Output the (X, Y) coordinate of the center of the cell containing the given text.  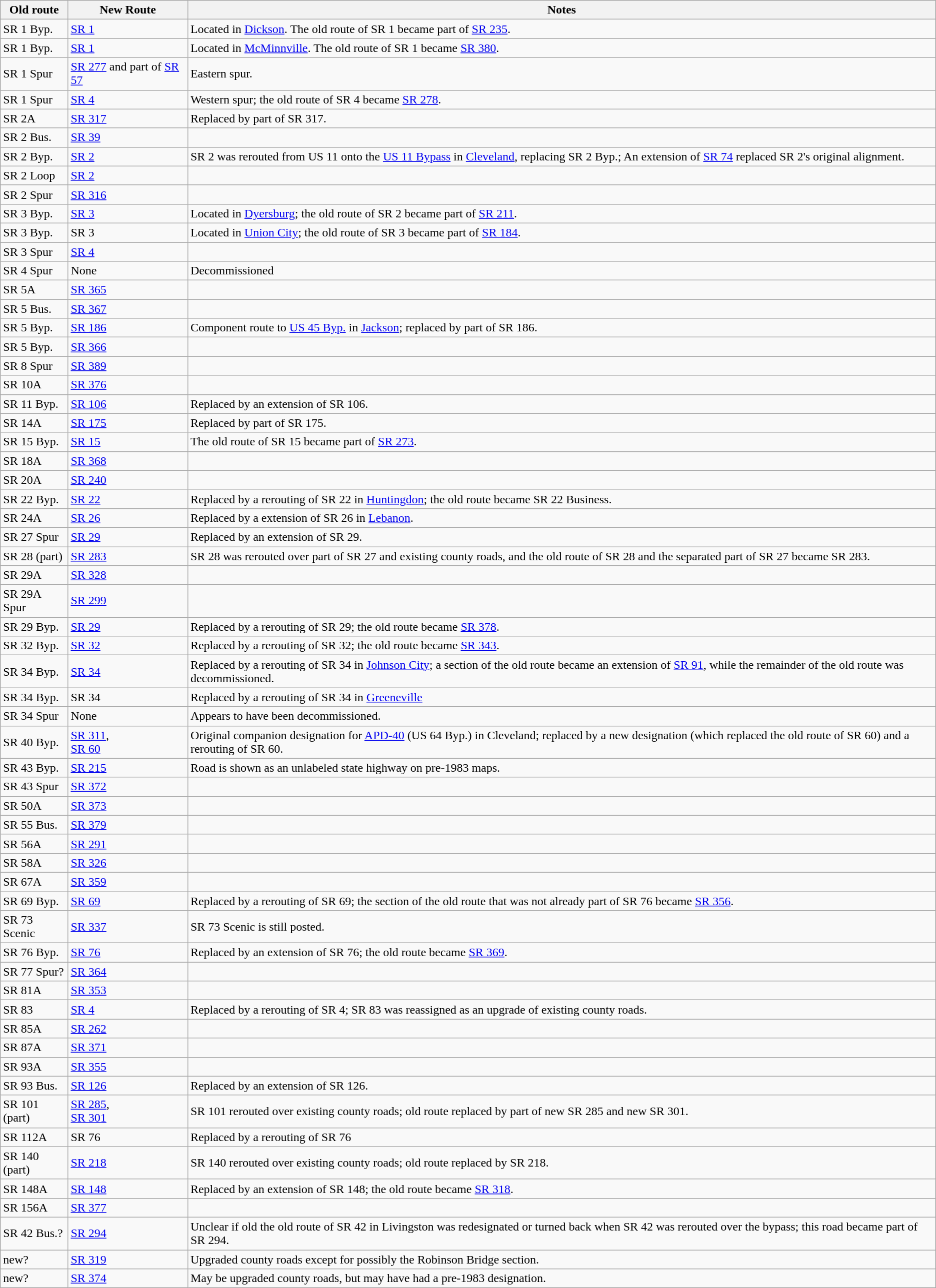
SR 93 Bus. (34, 1086)
SR 43 Spur (34, 787)
SR 22 (128, 499)
SR 83 (34, 1010)
SR 376 (128, 385)
SR 379 (128, 825)
SR 277 and part of SR 57 (128, 74)
SR 328 (128, 575)
Located in McMinnville. The old route of SR 1 became SR 380. (561, 48)
The old route of SR 15 became part of SR 273. (561, 442)
SR 101 rerouted over existing county roads; old route replaced by part of new SR 285 and new SR 301. (561, 1112)
SR 40 Byp. (34, 742)
SR 10A (34, 385)
SR 355 (128, 1067)
SR 27 Spur (34, 537)
SR 50A (34, 806)
SR 20A (34, 480)
SR 24A (34, 518)
SR 2 Spur (34, 194)
Replaced by a extension of SR 26 in Lebanon. (561, 518)
SR 2 Byp. (34, 156)
SR 140 (part) (34, 1163)
SR 11 Byp. (34, 404)
SR 32 (128, 646)
SR 389 (128, 366)
SR 365 (128, 290)
SR 371 (128, 1048)
SR 22 Byp. (34, 499)
SR 76 Byp. (34, 953)
Upgraded county roads except for possibly the Robinson Bridge section. (561, 1259)
SR 58A (34, 863)
SR 42 Bus.? (34, 1234)
Replaced by a rerouting of SR 22 in Huntingdon; the old route became SR 22 Business. (561, 499)
SR 34 Spur (34, 716)
SR 101 (part) (34, 1112)
Located in Dyersburg; the old route of SR 2 became part of SR 211. (561, 213)
SR 299 (128, 601)
SR 294 (128, 1234)
Replaced by part of SR 317. (561, 118)
SR 5A (34, 290)
SR 175 (128, 423)
SR 359 (128, 882)
SR 2A (34, 118)
SR 56A (34, 844)
SR 28 was rerouted over part of SR 27 and existing county roads, and the old route of SR 28 and the separated part of SR 27 became SR 283. (561, 556)
New Route (128, 10)
SR 319 (128, 1259)
Located in Union City; the old route of SR 3 became part of SR 184. (561, 232)
SR 32 Byp. (34, 646)
SR 326 (128, 863)
SR 148A (34, 1189)
SR 15 (128, 442)
SR 373 (128, 806)
SR 311, SR 60 (128, 742)
SR 15 Byp. (34, 442)
Replaced by a rerouting of SR 4; SR 83 was reassigned as an upgrade of existing county roads. (561, 1010)
Replaced by part of SR 175. (561, 423)
Notes (561, 10)
SR 2 Loop (34, 175)
SR 337 (128, 927)
SR 73 Scenic (34, 927)
SR 14A (34, 423)
SR 148 (128, 1189)
Replaced by a rerouting of SR 29; the old route became SR 378. (561, 627)
SR 26 (128, 518)
SR 5 Bus. (34, 309)
Replaced by an extension of SR 29. (561, 537)
Replaced by a rerouting of SR 76 (561, 1137)
SR 69 (128, 901)
SR 85A (34, 1029)
Western spur; the old route of SR 4 became SR 278. (561, 99)
SR 77 Spur? (34, 972)
SR 316 (128, 194)
Replaced by an extension of SR 148; the old route became SR 318. (561, 1189)
SR 81A (34, 991)
SR 73 Scenic is still posted. (561, 927)
Replaced by an extension of SR 76; the old route became SR 369. (561, 953)
SR 29A Spur (34, 601)
SR 364 (128, 972)
Road is shown as an unlabeled state highway on pre-1983 maps. (561, 768)
SR 43 Byp. (34, 768)
SR 28 (part) (34, 556)
SR 366 (128, 347)
SR 29A (34, 575)
SR 291 (128, 844)
SR 317 (128, 118)
Appears to have been decommissioned. (561, 716)
SR 367 (128, 309)
SR 285, SR 301 (128, 1112)
Component route to US 45 Byp. in Jackson; replaced by part of SR 186. (561, 328)
Eastern spur. (561, 74)
SR 29 Byp. (34, 627)
SR 372 (128, 787)
SR 240 (128, 480)
Replaced by an extension of SR 126. (561, 1086)
SR 4 Spur (34, 271)
SR 106 (128, 404)
SR 156A (34, 1208)
SR 283 (128, 556)
SR 2 Bus. (34, 137)
SR 87A (34, 1048)
Decommissioned (561, 271)
SR 215 (128, 768)
SR 3 Spur (34, 251)
SR 126 (128, 1086)
SR 368 (128, 461)
Located in Dickson. The old route of SR 1 became part of SR 235. (561, 29)
SR 69 Byp. (34, 901)
SR 140 rerouted over existing county roads; old route replaced by SR 218. (561, 1163)
SR 2 was rerouted from US 11 onto the US 11 Bypass in Cleveland, replacing SR 2 Byp.; An extension of SR 74 replaced SR 2's original alignment. (561, 156)
SR 39 (128, 137)
SR 67A (34, 882)
Old route (34, 10)
Replaced by a rerouting of SR 69; the section of the old route that was not already part of SR 76 became SR 356. (561, 901)
Replaced by a rerouting of SR 32; the old route became SR 343. (561, 646)
May be upgraded county roads, but may have had a pre-1983 designation. (561, 1279)
SR 218 (128, 1163)
SR 8 Spur (34, 366)
SR 93A (34, 1067)
SR 55 Bus. (34, 825)
SR 377 (128, 1208)
Replaced by an extension of SR 106. (561, 404)
SR 374 (128, 1279)
SR 112A (34, 1137)
SR 353 (128, 991)
SR 18A (34, 461)
Replaced by a rerouting of SR 34 in Greeneville (561, 697)
SR 186 (128, 328)
SR 262 (128, 1029)
